Return [x, y] of the center of cell containing provided text 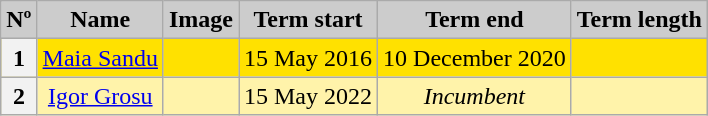
10 December 2020 [475, 58]
15 May 2016 [308, 58]
Term start [308, 20]
15 May 2022 [308, 96]
1 [19, 58]
Igor Grosu [100, 96]
2 [19, 96]
Maia Sandu [100, 58]
Name [100, 20]
Term length [639, 20]
Image [200, 20]
Nº [19, 20]
Incumbent [475, 96]
Term end [475, 20]
